Identify which cell holds the provided text, then report its [X, Y] central coordinate. 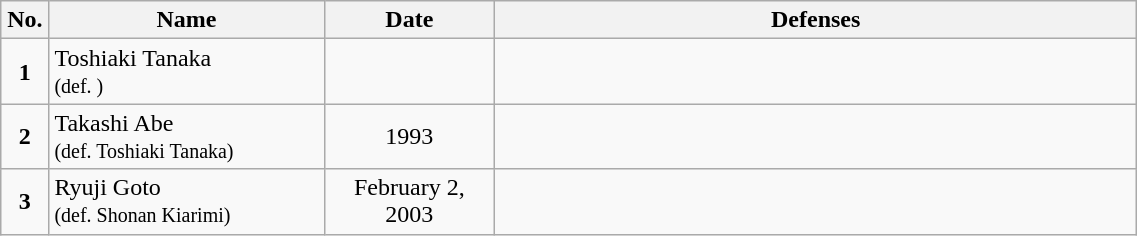
1 [25, 72]
Toshiaki Tanaka (def. ) [186, 72]
No. [25, 20]
Name [186, 20]
3 [25, 202]
1993 [409, 136]
February 2, 2003 [409, 202]
Defenses [816, 20]
Takashi Abe (def. Toshiaki Tanaka) [186, 136]
2 [25, 136]
Date [409, 20]
Ryuji Goto (def. Shonan Kiarimi) [186, 202]
